Return (X, Y) of the center of cell containing provided text 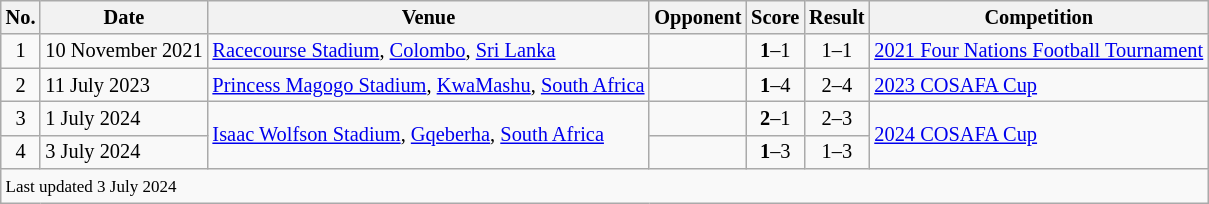
3 July 2024 (124, 152)
11 July 2023 (124, 85)
2–1 (775, 118)
No. (21, 17)
2024 COSAFA Cup (1038, 134)
2 (21, 85)
1 July 2024 (124, 118)
2021 Four Nations Football Tournament (1038, 51)
2–4 (836, 85)
4 (21, 152)
1–4 (775, 85)
2–3 (836, 118)
Result (836, 17)
Venue (429, 17)
2023 COSAFA Cup (1038, 85)
1 (21, 51)
Score (775, 17)
10 November 2021 (124, 51)
3 (21, 118)
Isaac Wolfson Stadium, Gqeberha, South Africa (429, 134)
Racecourse Stadium, Colombo, Sri Lanka (429, 51)
Competition (1038, 17)
Opponent (698, 17)
Princess Magogo Stadium, KwaMashu, South Africa (429, 85)
Date (124, 17)
Last updated 3 July 2024 (604, 186)
